Provide the [x, y] coordinate of the cell's center where the given text is located.  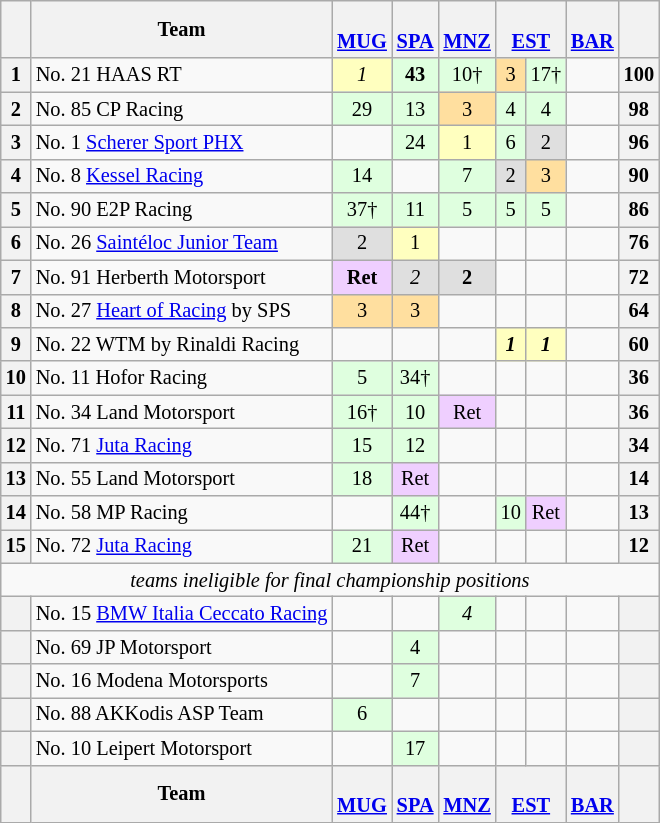
No. 88 AKKodis ASP Team [182, 714]
37† [362, 210]
18 [362, 479]
60 [639, 344]
No. 34 Land Motorsport [182, 412]
No. 22 WTM by Rinaldi Racing [182, 344]
No. 58 MP Racing [182, 513]
8 [16, 311]
17† [546, 75]
76 [639, 243]
No. 55 Land Motorsport [182, 479]
No. 11 Hofor Racing [182, 378]
10† [466, 75]
No. 85 CP Racing [182, 109]
16† [362, 412]
24 [416, 142]
No. 15 BMW Italia Ceccato Racing [182, 613]
29 [362, 109]
No. 90 E2P Racing [182, 210]
43 [416, 75]
No. 10 Leipert Motorsport [182, 748]
64 [639, 311]
No. 8 Kessel Racing [182, 176]
21 [362, 546]
17 [416, 748]
86 [639, 210]
9 [16, 344]
No. 71 Juta Racing [182, 445]
No. 72 Juta Racing [182, 546]
No. 16 Modena Motorsports [182, 681]
96 [639, 142]
100 [639, 75]
No. 27 Heart of Racing by SPS [182, 311]
98 [639, 109]
No. 26 Saintéloc Junior Team [182, 243]
34 [639, 445]
72 [639, 277]
No. 21 HAAS RT [182, 75]
No. 69 JP Motorsport [182, 647]
34† [416, 378]
No. 91 Herberth Motorsport [182, 277]
44† [416, 513]
No. 1 Scherer Sport PHX [182, 142]
90 [639, 176]
teams ineligible for final championship positions [330, 580]
